Scan for the cell matching the given text and deliver its (x, y) coordinate at center. 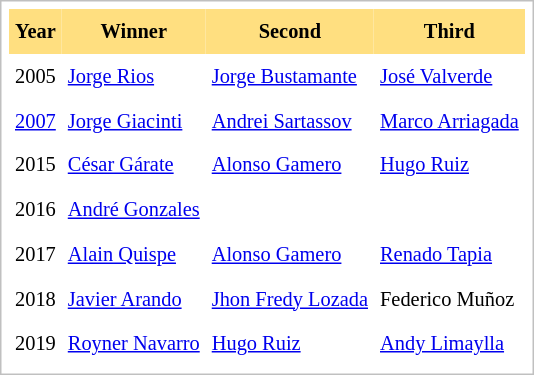
Third (450, 32)
Andrei Sartassov (290, 120)
Andy Limaylla (450, 344)
2015 (36, 166)
2016 (36, 210)
Javier Arando (134, 300)
Jhon Fredy Lozada (290, 300)
Year (36, 32)
Marco Arriagada (450, 120)
2019 (36, 344)
Renado Tapia (450, 254)
2018 (36, 300)
Jorge Giacinti (134, 120)
2017 (36, 254)
2005 (36, 76)
Federico Muñoz (450, 300)
Second (290, 32)
César Gárate (134, 166)
José Valverde (450, 76)
Jorge Rios (134, 76)
Alain Quispe (134, 254)
André Gonzales (134, 210)
Jorge Bustamante (290, 76)
Winner (134, 32)
Royner Navarro (134, 344)
2007 (36, 120)
